Find where the given text appears and provide that cell's center as (X, Y) coordinate. 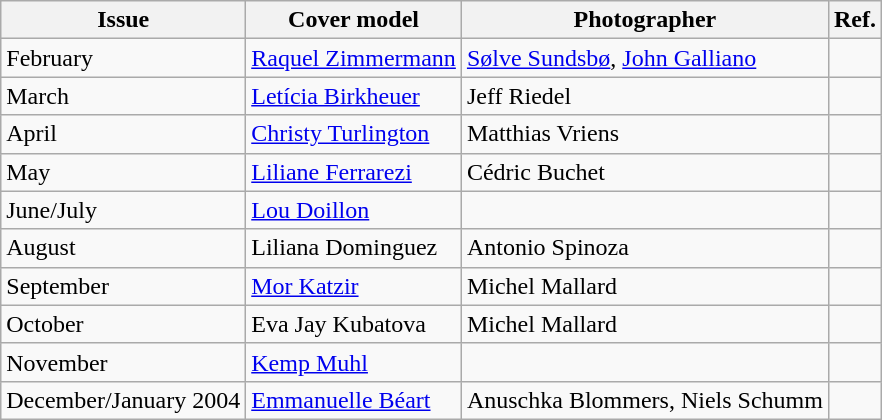
Antonio Spinoza (644, 248)
December/January 2004 (124, 400)
May (124, 172)
October (124, 324)
Sølve Sundsbø, John Galliano (644, 58)
Emmanuelle Béart (354, 400)
June/July (124, 210)
Mor Katzir (354, 286)
September (124, 286)
Anuschka Blommers, Niels Schumm (644, 400)
Christy Turlington (354, 134)
Cédric Buchet (644, 172)
Jeff Riedel (644, 96)
Issue (124, 20)
Ref. (854, 20)
February (124, 58)
November (124, 362)
Lou Doillon (354, 210)
Eva Jay Kubatova (354, 324)
March (124, 96)
Cover model (354, 20)
April (124, 134)
Raquel Zimmermann (354, 58)
August (124, 248)
Photographer (644, 20)
Liliane Ferrarezi (354, 172)
Matthias Vriens (644, 134)
Letícia Birkheuer (354, 96)
Liliana Dominguez (354, 248)
Kemp Muhl (354, 362)
